Output the (X, Y) coordinate of the center of the cell containing the given text.  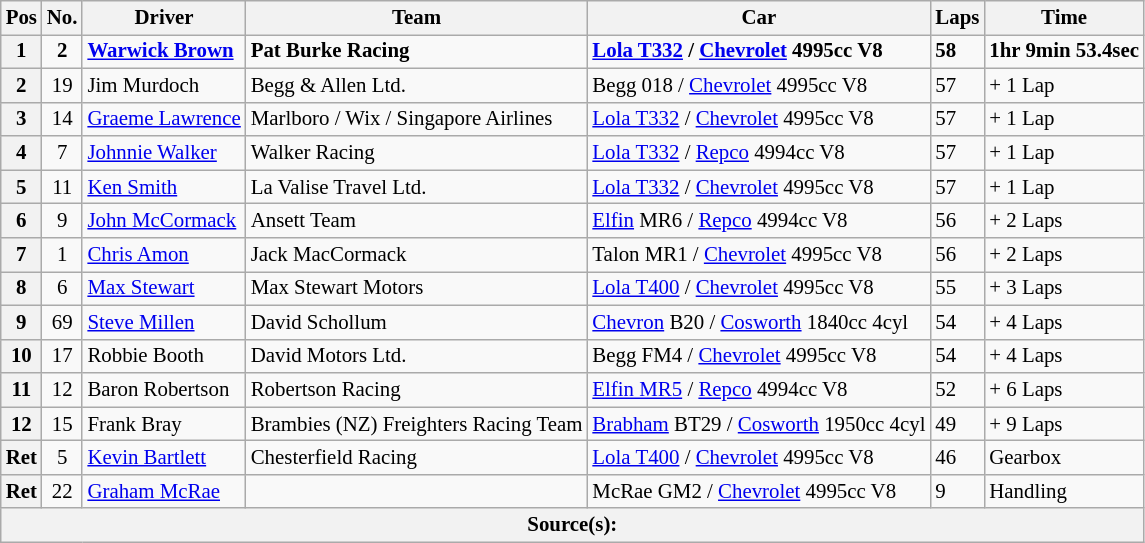
49 (957, 424)
52 (957, 390)
69 (62, 322)
David Motors Ltd. (417, 356)
Laps (957, 18)
Begg FM4 / Chevrolet 4995cc V8 (758, 356)
Pat Burke Racing (417, 51)
Steve Millen (164, 322)
Warwick Brown (164, 51)
No. (62, 18)
Chesterfield Racing (417, 458)
Ansett Team (417, 221)
+ 6 Laps (1064, 390)
19 (62, 85)
Time (1064, 18)
Talon MR1 / Chevrolet 4995cc V8 (758, 255)
Max Stewart (164, 288)
22 (62, 491)
Marlboro / Wix / Singapore Airlines (417, 119)
17 (62, 356)
55 (957, 288)
Frank Bray (164, 424)
Ken Smith (164, 187)
Car (758, 18)
Pos (22, 18)
Robertson Racing (417, 390)
14 (62, 119)
10 (22, 356)
Elfin MR5 / Repco 4994cc V8 (758, 390)
Brambies (NZ) Freighters Racing Team (417, 424)
La Valise Travel Ltd. (417, 187)
58 (957, 51)
Johnnie Walker (164, 153)
Kevin Bartlett (164, 458)
3 (22, 119)
Jack MacCormack (417, 255)
+ 9 Laps (1064, 424)
Gearbox (1064, 458)
Baron Robertson (164, 390)
Begg 018 / Chevrolet 4995cc V8 (758, 85)
Robbie Booth (164, 356)
Chris Amon (164, 255)
46 (957, 458)
Begg & Allen Ltd. (417, 85)
David Schollum (417, 322)
Team (417, 18)
Brabham BT29 / Cosworth 1950cc 4cyl (758, 424)
Chevron B20 / Cosworth 1840cc 4cyl (758, 322)
Graeme Lawrence (164, 119)
Max Stewart Motors (417, 288)
15 (62, 424)
Source(s): (572, 525)
John McCormack (164, 221)
Walker Racing (417, 153)
1hr 9min 53.4sec (1064, 51)
Driver (164, 18)
McRae GM2 / Chevrolet 4995cc V8 (758, 491)
Jim Murdoch (164, 85)
Elfin MR6 / Repco 4994cc V8 (758, 221)
4 (22, 153)
8 (22, 288)
Graham McRae (164, 491)
Handling (1064, 491)
Lola T332 / Repco 4994cc V8 (758, 153)
+ 3 Laps (1064, 288)
